Return (X, Y) of the center of cell containing provided text 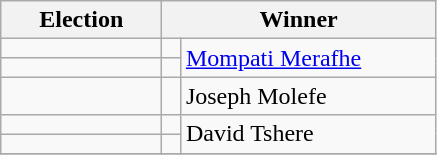
Joseph Molefe (308, 96)
Election (82, 20)
Winner (299, 20)
David Tshere (308, 134)
Mompati Merafhe (308, 58)
